Return the (x, y) coordinate for the center point of the cell that contains the specified text.  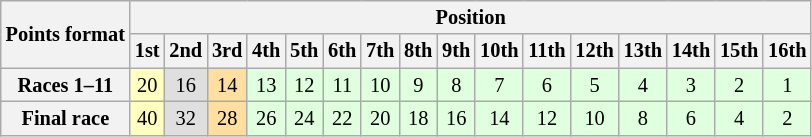
40 (148, 118)
8th (418, 51)
5 (594, 85)
13 (266, 85)
10th (499, 51)
18 (418, 118)
Position (471, 17)
3rd (227, 51)
6th (342, 51)
Final race (66, 118)
4th (266, 51)
15th (739, 51)
16th (787, 51)
13th (643, 51)
1st (148, 51)
24 (304, 118)
26 (266, 118)
14th (691, 51)
1 (787, 85)
9 (418, 85)
7th (380, 51)
22 (342, 118)
9th (456, 51)
Races 1–11 (66, 85)
11th (546, 51)
3 (691, 85)
5th (304, 51)
2nd (186, 51)
32 (186, 118)
28 (227, 118)
11 (342, 85)
7 (499, 85)
Points format (66, 34)
12th (594, 51)
